Return the [x, y] coordinate for the center point of the cell that contains the specified text.  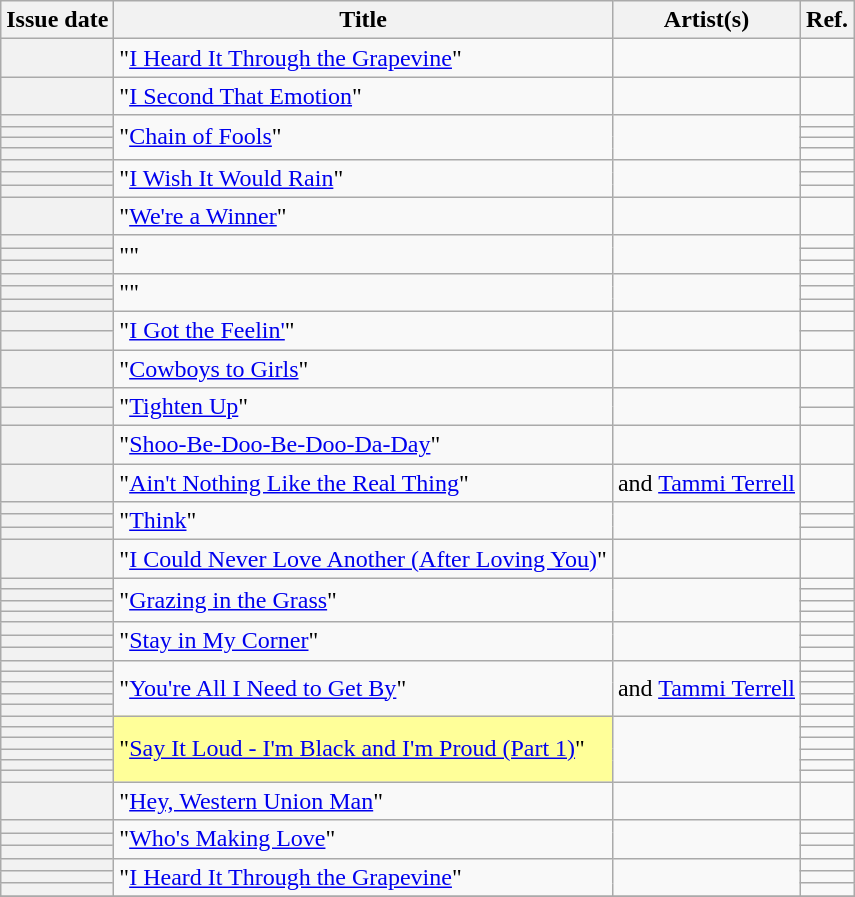
Ref. [828, 20]
"Think" [364, 521]
"Hey, Western Union Man" [364, 801]
"Chain of Fools" [364, 137]
"Cowboys to Girls" [364, 369]
"I Second That Emotion" [364, 96]
"We're a Winner" [364, 216]
Title [364, 20]
"I Could Never Love Another (After Loving You)" [364, 559]
"Say It Loud - I'm Black and I'm Proud (Part 1)" [364, 749]
"I Got the Feelin'" [364, 330]
"You're All I Need to Get By" [364, 688]
"I Wish It Would Rain" [364, 178]
"Stay in My Corner" [364, 641]
"Tighten Up" [364, 407]
"Who's Making Love" [364, 839]
"Shoo-Be-Doo-Be-Doo-Da-Day" [364, 445]
Issue date [58, 20]
"Ain't Nothing Like the Real Thing" [364, 483]
"Grazing in the Grass" [364, 600]
Artist(s) [706, 20]
